From the cell containing the given text, extract its center point as (X, Y) coordinate. 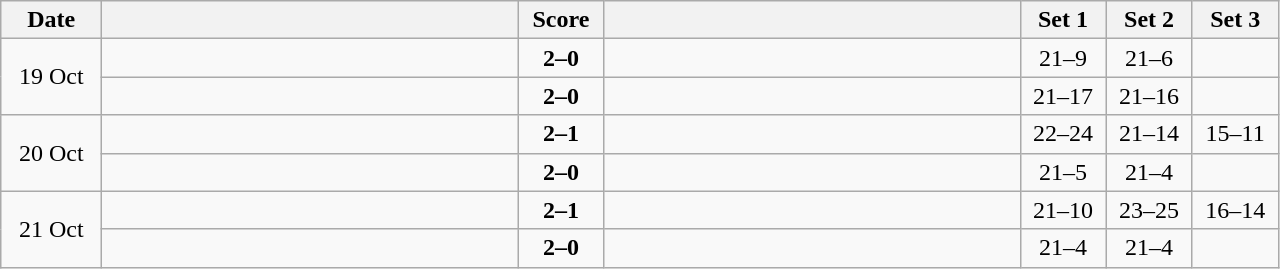
21–17 (1063, 96)
21–10 (1063, 210)
15–11 (1235, 134)
19 Oct (52, 77)
20 Oct (52, 153)
22–24 (1063, 134)
21–16 (1149, 96)
23–25 (1149, 210)
21–14 (1149, 134)
Date (52, 20)
Score (561, 20)
16–14 (1235, 210)
Set 2 (1149, 20)
Set 1 (1063, 20)
21 Oct (52, 229)
21–9 (1063, 58)
21–6 (1149, 58)
21–5 (1063, 172)
Set 3 (1235, 20)
